Locate the cell with the specified text and output its (x, y) center coordinate. 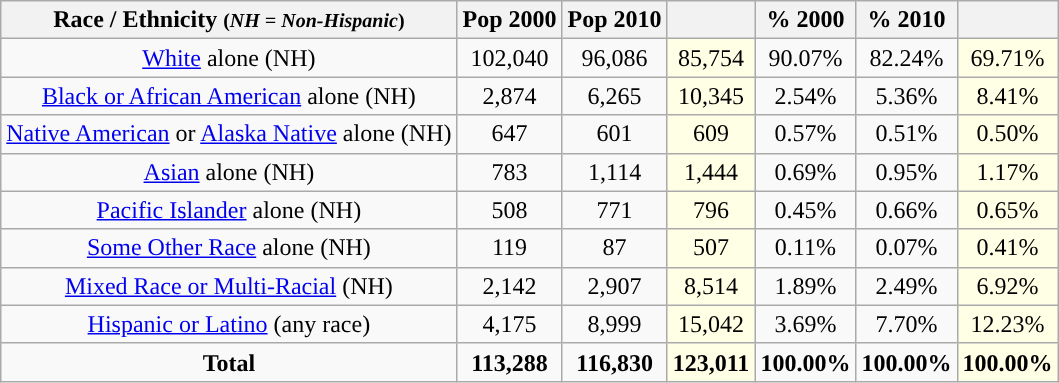
6.92% (1008, 286)
609 (711, 134)
0.11% (806, 248)
85,754 (711, 58)
8.41% (1008, 96)
% 2000 (806, 20)
116,830 (614, 362)
1.17% (1008, 172)
508 (510, 210)
0.51% (906, 134)
Pacific Islander alone (NH) (229, 210)
2.49% (906, 286)
0.66% (906, 210)
12.23% (1008, 324)
Native American or Alaska Native alone (NH) (229, 134)
15,042 (711, 324)
2.54% (806, 96)
Mixed Race or Multi-Racial (NH) (229, 286)
102,040 (510, 58)
8,514 (711, 286)
96,086 (614, 58)
Total (229, 362)
4,175 (510, 324)
90.07% (806, 58)
0.07% (906, 248)
Black or African American alone (NH) (229, 96)
0.95% (906, 172)
0.41% (1008, 248)
8,999 (614, 324)
0.50% (1008, 134)
0.65% (1008, 210)
% 2010 (906, 20)
7.70% (906, 324)
6,265 (614, 96)
2,142 (510, 286)
783 (510, 172)
119 (510, 248)
Hispanic or Latino (any race) (229, 324)
Pop 2000 (510, 20)
87 (614, 248)
0.57% (806, 134)
1,444 (711, 172)
0.45% (806, 210)
647 (510, 134)
Asian alone (NH) (229, 172)
82.24% (906, 58)
Race / Ethnicity (NH = Non-Hispanic) (229, 20)
Some Other Race alone (NH) (229, 248)
69.71% (1008, 58)
2,874 (510, 96)
507 (711, 248)
3.69% (806, 324)
2,907 (614, 286)
113,288 (510, 362)
601 (614, 134)
10,345 (711, 96)
771 (614, 210)
Pop 2010 (614, 20)
1,114 (614, 172)
123,011 (711, 362)
5.36% (906, 96)
796 (711, 210)
White alone (NH) (229, 58)
0.69% (806, 172)
1.89% (806, 286)
